Scan for the cell matching the given text and deliver its (X, Y) coordinate at center. 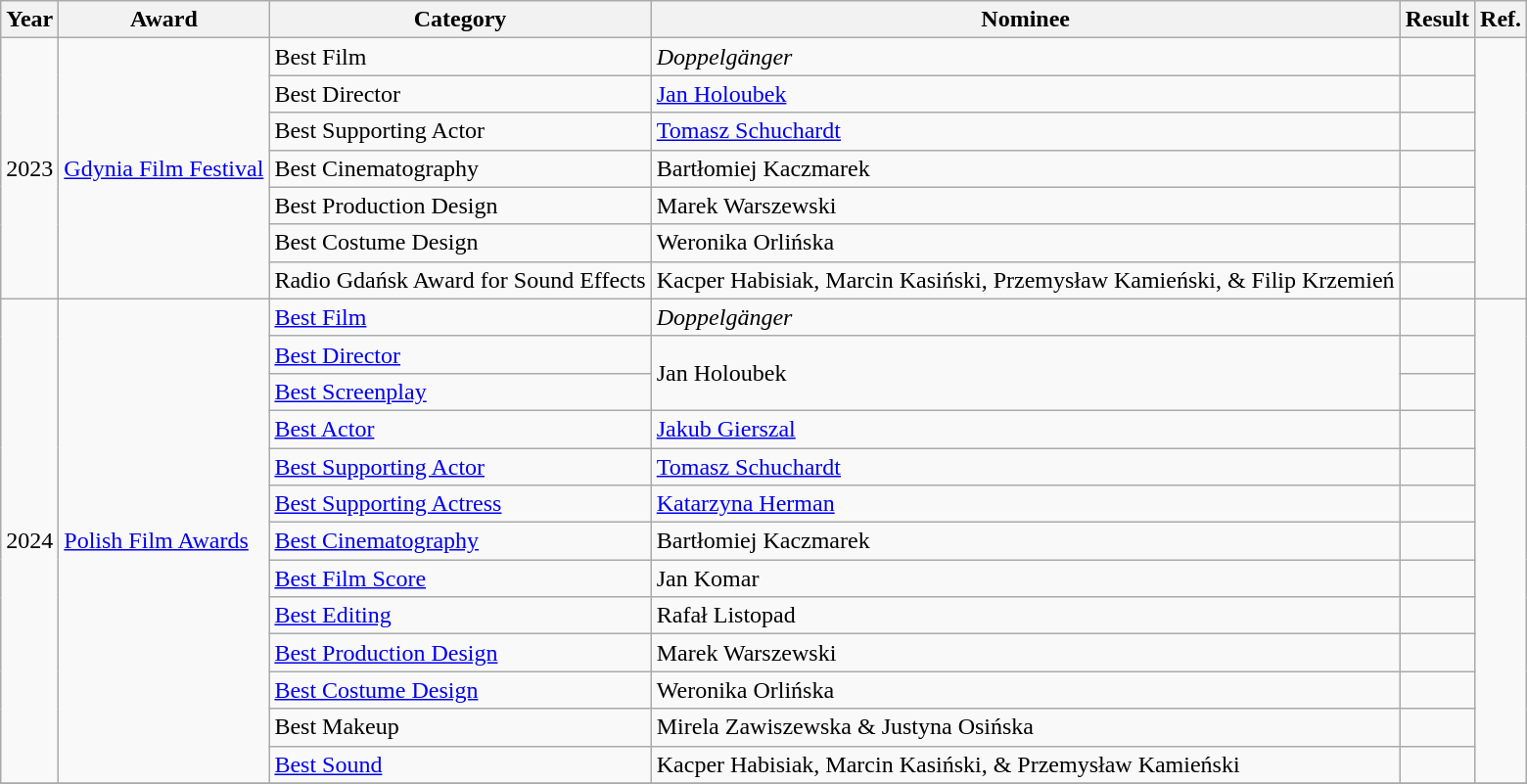
Result (1437, 20)
Gdynia Film Festival (164, 168)
Category (460, 20)
Year (29, 20)
Rafał Listopad (1026, 616)
Best Supporting Actress (460, 504)
Best Editing (460, 616)
Ref. (1502, 20)
Best Screenplay (460, 392)
Award (164, 20)
Jan Komar (1026, 578)
2023 (29, 168)
Kacper Habisiak, Marcin Kasiński, Przemysław Kamieński, & Filip Krzemień (1026, 280)
Radio Gdańsk Award for Sound Effects (460, 280)
Polish Film Awards (164, 540)
Jakub Gierszal (1026, 429)
Nominee (1026, 20)
Best Makeup (460, 727)
Katarzyna Herman (1026, 504)
Mirela Zawiszewska & Justyna Osińska (1026, 727)
Best Actor (460, 429)
Kacper Habisiak, Marcin Kasiński, & Przemysław Kamieński (1026, 764)
2024 (29, 540)
Best Sound (460, 764)
Best Film Score (460, 578)
